Locate the cell with the specified text and output its [x, y] center coordinate. 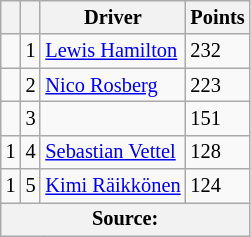
Source: [126, 219]
Kimi Räikkönen [112, 186]
Driver [112, 17]
Points [217, 17]
4 [31, 152]
2 [31, 85]
232 [217, 51]
Lewis Hamilton [112, 51]
128 [217, 152]
Nico Rosberg [112, 85]
223 [217, 85]
3 [31, 118]
124 [217, 186]
151 [217, 118]
5 [31, 186]
Sebastian Vettel [112, 152]
